Capture the cell that displays the provided text and extract its (x, y) central coordinate. 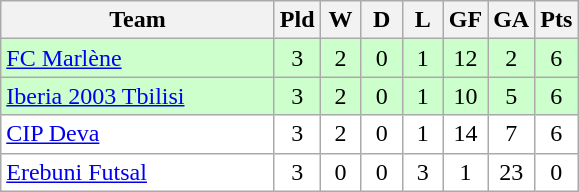
Erebuni Futsal (138, 172)
Pld (297, 20)
23 (512, 172)
10 (465, 96)
14 (465, 134)
FC Marlène (138, 58)
CIP Deva (138, 134)
7 (512, 134)
5 (512, 96)
Team (138, 20)
12 (465, 58)
Pts (556, 20)
L (422, 20)
GA (512, 20)
W (340, 20)
GF (465, 20)
D (382, 20)
Iberia 2003 Tbilisi (138, 96)
